Extract the (X, Y) coordinate from the center of the cell holding the provided text.  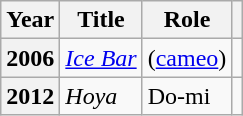
Do-mi (187, 96)
Role (187, 20)
Year (30, 20)
Ice Bar (101, 58)
Hoya (101, 96)
Title (101, 20)
2012 (30, 96)
2006 (30, 58)
(cameo) (187, 58)
